From the cell containing the given text, extract its center point as (x, y) coordinate. 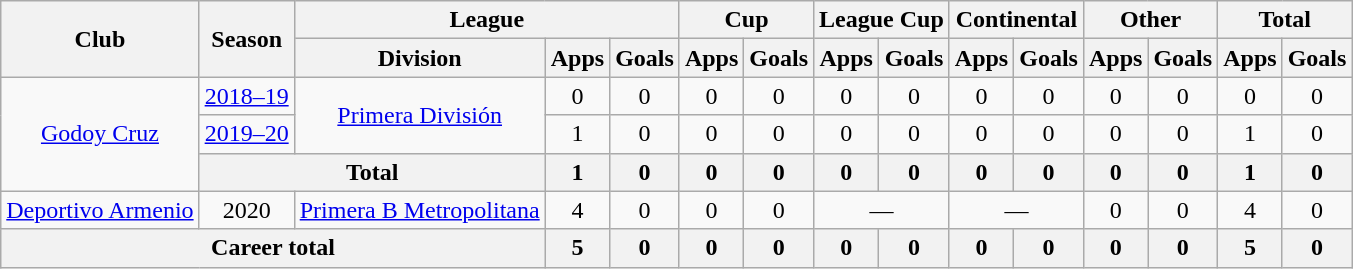
Primera B Metropolitana (420, 210)
2019–20 (246, 134)
Continental (1016, 20)
Career total (273, 248)
League Cup (882, 20)
2018–19 (246, 96)
Other (1150, 20)
League (486, 20)
Season (246, 39)
Deportivo Armenio (100, 210)
Primera División (420, 115)
Division (420, 58)
Cup (746, 20)
Godoy Cruz (100, 134)
Club (100, 39)
2020 (246, 210)
